Determine the (x, y) coordinate at the center of the cell enclosing the given text.  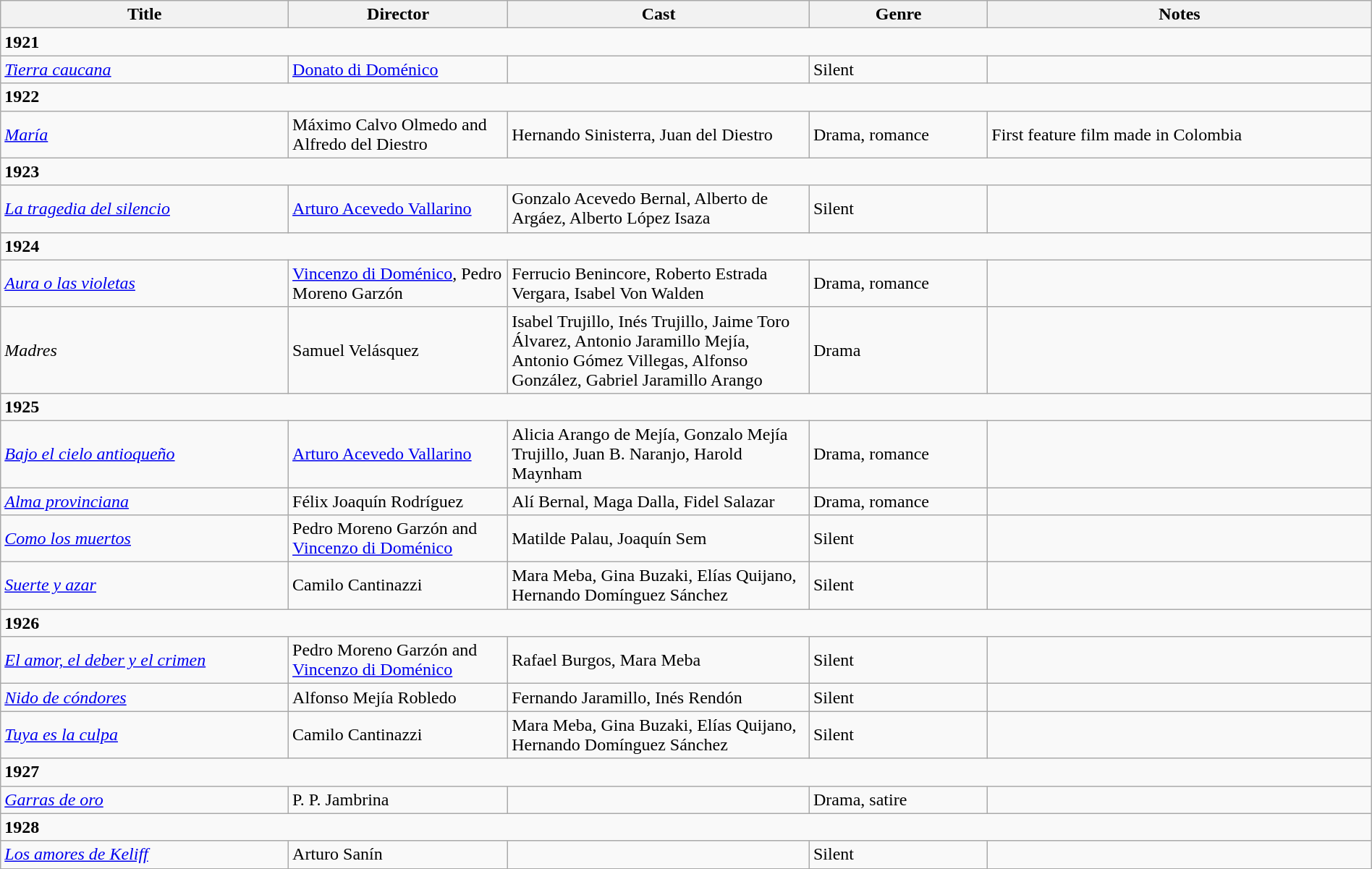
Aura o las violetas (145, 284)
Isabel Trujillo, Inés Trujillo, Jaime Toro Álvarez, Antonio Jaramillo Mejía, Antonio Gómez Villegas, Alfonso González, Gabriel Jaramillo Arango (659, 350)
Madres (145, 350)
María (145, 135)
1923 (686, 171)
Tuya es la culpa (145, 735)
Arturo Sanín (398, 855)
Samuel Velásquez (398, 350)
Máximo Calvo Olmedo and Alfredo del Diestro (398, 135)
Genre (898, 14)
Alicia Arango de Mejía, Gonzalo Mejía Trujillo, Juan B. Naranjo, Harold Maynham (659, 454)
Cast (659, 14)
Alma provinciana (145, 501)
Suerte y azar (145, 586)
Félix Joaquín Rodríguez (398, 501)
Drama, satire (898, 800)
Rafael Burgos, Mara Meba (659, 660)
Ferrucio Benincore, Roberto Estrada Vergara, Isabel Von Walden (659, 284)
Hernando Sinisterra, Juan del Diestro (659, 135)
Nido de cóndores (145, 698)
1928 (686, 827)
P. P. Jambrina (398, 800)
La tragedia del silencio (145, 208)
Alfonso Mejía Robledo (398, 698)
First feature film made in Colombia (1180, 135)
1921 (686, 42)
Como los muertos (145, 538)
Bajo el cielo antioqueño (145, 454)
1926 (686, 623)
Los amores de Keliff (145, 855)
Notes (1180, 14)
Director (398, 14)
Fernando Jaramillo, Inés Rendón (659, 698)
Title (145, 14)
1922 (686, 97)
1924 (686, 246)
1925 (686, 407)
Garras de oro (145, 800)
Tierra caucana (145, 69)
El amor, el deber y el crimen (145, 660)
Gonzalo Acevedo Bernal, Alberto de Argáez, Alberto López Isaza (659, 208)
Alí Bernal, Maga Dalla, Fidel Salazar (659, 501)
1927 (686, 772)
Drama (898, 350)
Donato di Doménico (398, 69)
Vincenzo di Doménico, Pedro Moreno Garzón (398, 284)
Matilde Palau, Joaquín Sem (659, 538)
